From the cell containing the given text, extract its center point as [x, y] coordinate. 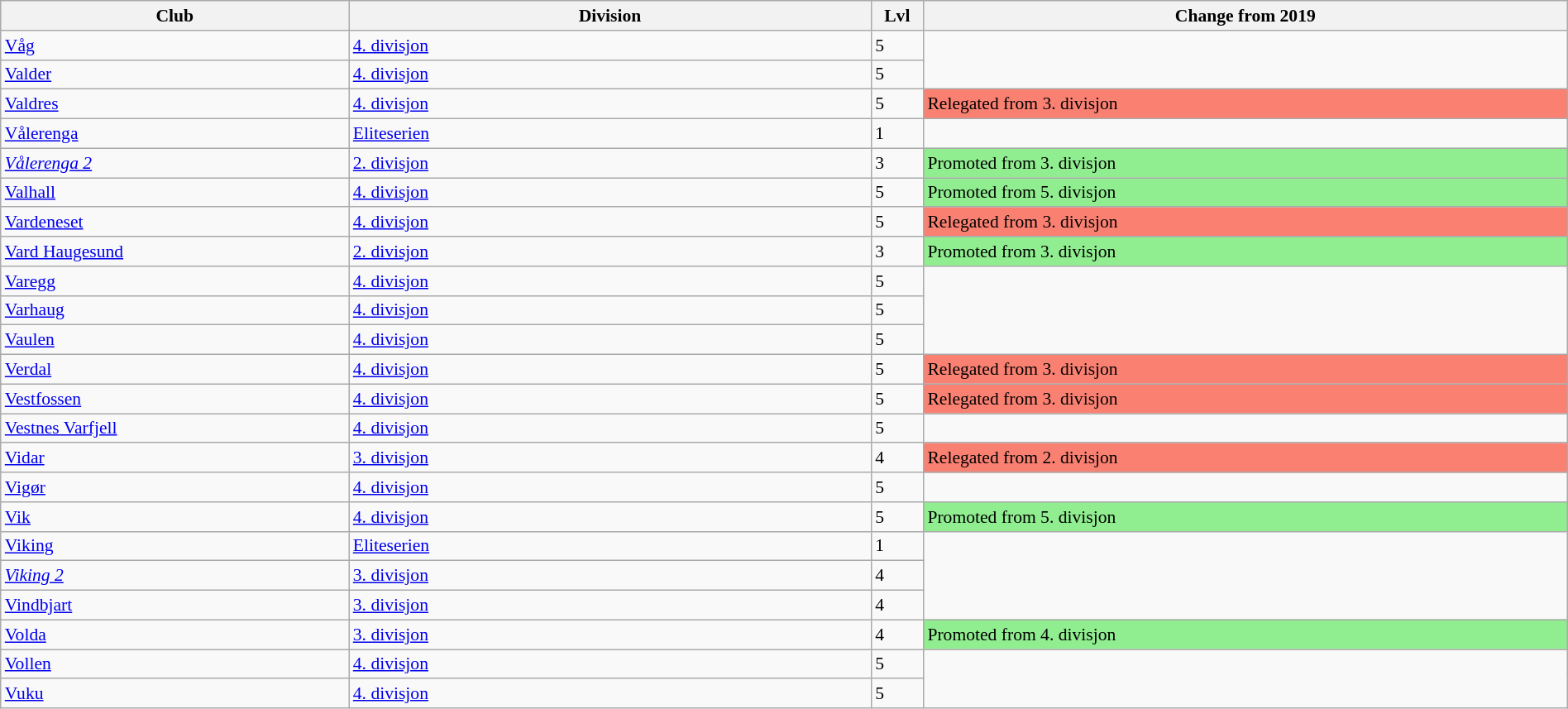
Valdres [175, 104]
Vardeneset [175, 223]
Vigør [175, 487]
Promoted from 4. divisjon [1245, 635]
Vuku [175, 694]
Vindbjart [175, 606]
Varhaug [175, 310]
Valder [175, 74]
Våg [175, 46]
Vestfossen [175, 399]
Change from 2019 [1245, 16]
Lvl [896, 16]
Relegated from 2. divisjon [1245, 458]
Volda [175, 635]
Viking 2 [175, 576]
Division [610, 16]
Vestnes Varfjell [175, 429]
Vard Haugesund [175, 252]
Valhall [175, 193]
Club [175, 16]
Vollen [175, 664]
Vålerenga 2 [175, 163]
Vik [175, 517]
Vaulen [175, 340]
Varegg [175, 281]
Viking [175, 546]
Verdal [175, 370]
Vidar [175, 458]
Vålerenga [175, 134]
